Pinpoint the cell where the given text exists, returning its (X, Y) midpoint coordinate. 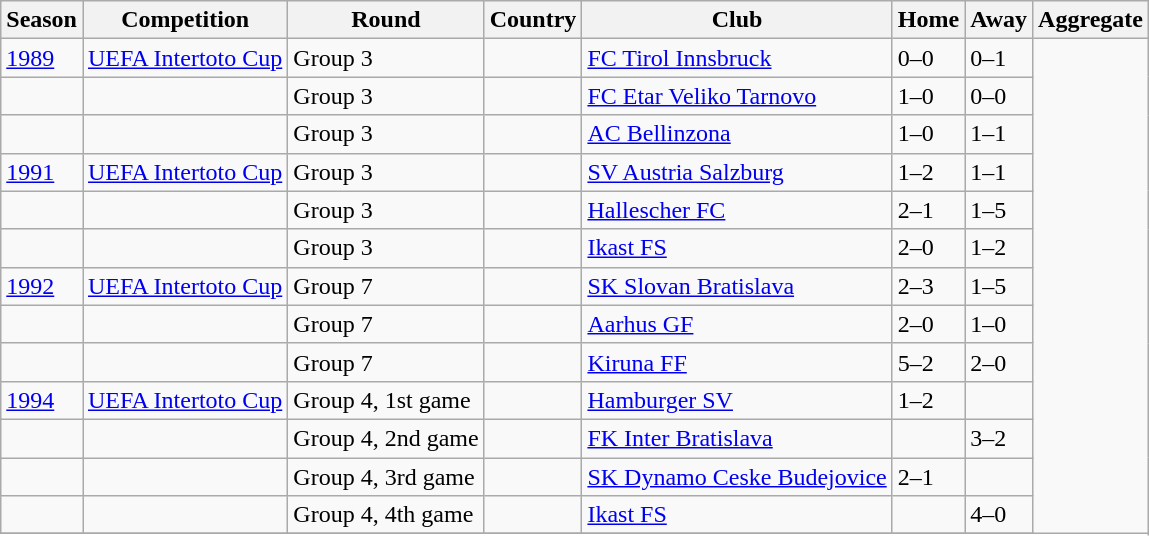
5–2 (928, 362)
Group 4, 2nd game (386, 438)
Aggregate (1091, 20)
Hallescher FC (737, 210)
Group 4, 3rd game (386, 477)
Season (42, 20)
1994 (42, 400)
Kiruna FF (737, 362)
Aarhus GF (737, 324)
Club (737, 20)
Home (928, 20)
Group 4, 1st game (386, 400)
4–0 (999, 515)
Country (533, 20)
Round (386, 20)
1992 (42, 286)
SK Dynamo Ceske Budejovice (737, 477)
Away (999, 20)
1989 (42, 58)
FC Etar Veliko Tarnovo (737, 96)
0–1 (999, 58)
AC Bellinzona (737, 134)
Hamburger SV (737, 400)
FK Inter Bratislava (737, 438)
SV Austria Salzburg (737, 172)
SK Slovan Bratislava (737, 286)
2–3 (928, 286)
1991 (42, 172)
FC Tirol Innsbruck (737, 58)
3–2 (999, 438)
Group 4, 4th game (386, 515)
Competition (184, 20)
